Output the [X, Y] coordinate of the center of the cell containing the given text.  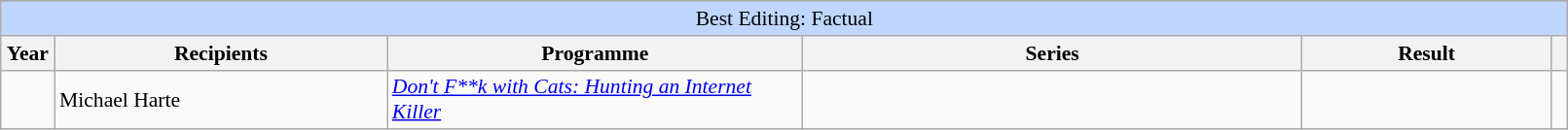
Michael Harte [221, 99]
Recipients [221, 53]
Series [1053, 53]
Year [27, 53]
Don't F**k with Cats: Hunting an Internet Killer [596, 99]
Programme [596, 53]
Best Editing: Factual [784, 18]
Result [1426, 53]
